From the cell containing the given text, extract its center point as (X, Y) coordinate. 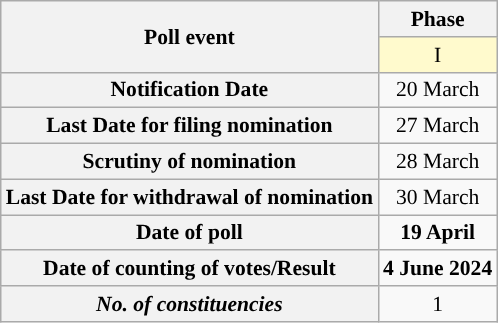
Last Date for withdrawal of nomination (190, 197)
Date of counting of votes/Result (190, 268)
20 March (438, 90)
4 June 2024 (438, 268)
Last Date for filing nomination (190, 126)
27 March (438, 126)
I (438, 54)
Phase (438, 19)
Date of poll (190, 232)
Scrutiny of nomination (190, 161)
1 (438, 304)
Poll event (190, 36)
No. of constituencies (190, 304)
30 March (438, 197)
19 April (438, 232)
Notification Date (190, 90)
28 March (438, 161)
